Output the (X, Y) coordinate of the center of the cell containing the given text.  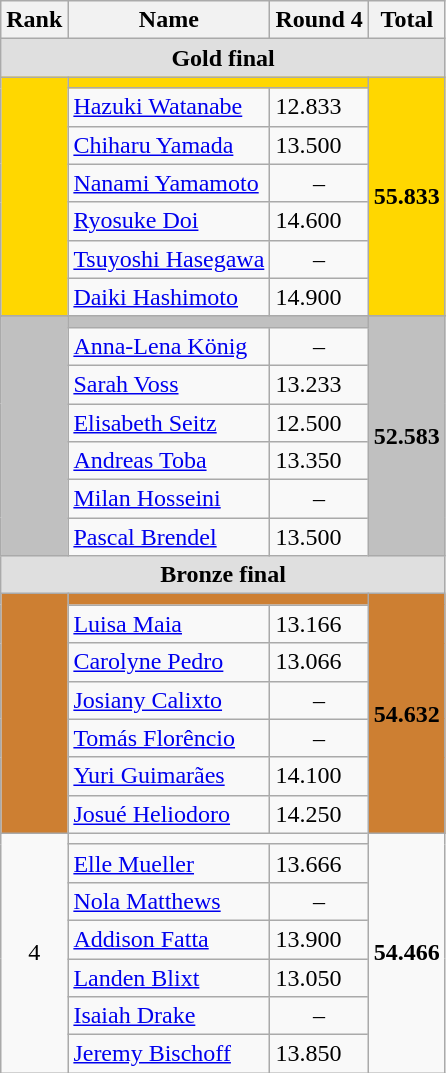
Ryosuke Doi (169, 221)
55.833 (406, 196)
Andreas Toba (169, 461)
Milan Hosseini (169, 499)
Total (406, 20)
Tomás Florêncio (169, 738)
Rank (34, 20)
Hazuki Watanabe (169, 107)
Bronze final (224, 575)
13.233 (319, 384)
4 (34, 952)
Addison Fatta (169, 939)
Elle Mueller (169, 863)
54.466 (406, 952)
Nola Matthews (169, 901)
14.250 (319, 814)
Anna-Lena König (169, 346)
12.500 (319, 423)
13.066 (319, 662)
Tsuyoshi Hasegawa (169, 259)
Gold final (224, 58)
Yuri Guimarães (169, 776)
Luisa Maia (169, 624)
Nanami Yamamoto (169, 183)
13.666 (319, 863)
14.900 (319, 297)
14.600 (319, 221)
Josué Heliodoro (169, 814)
Name (169, 20)
Chiharu Yamada (169, 145)
12.833 (319, 107)
Sarah Voss (169, 384)
13.050 (319, 977)
13.350 (319, 461)
13.850 (319, 1054)
Josiany Calixto (169, 700)
13.166 (319, 624)
14.100 (319, 776)
Daiki Hashimoto (169, 297)
Landen Blixt (169, 977)
Carolyne Pedro (169, 662)
Jeremy Bischoff (169, 1054)
Elisabeth Seitz (169, 423)
Pascal Brendel (169, 537)
52.583 (406, 436)
13.900 (319, 939)
Round 4 (319, 20)
54.632 (406, 714)
Isaiah Drake (169, 1016)
